Pinpoint the cell where the given text exists, returning its [x, y] midpoint coordinate. 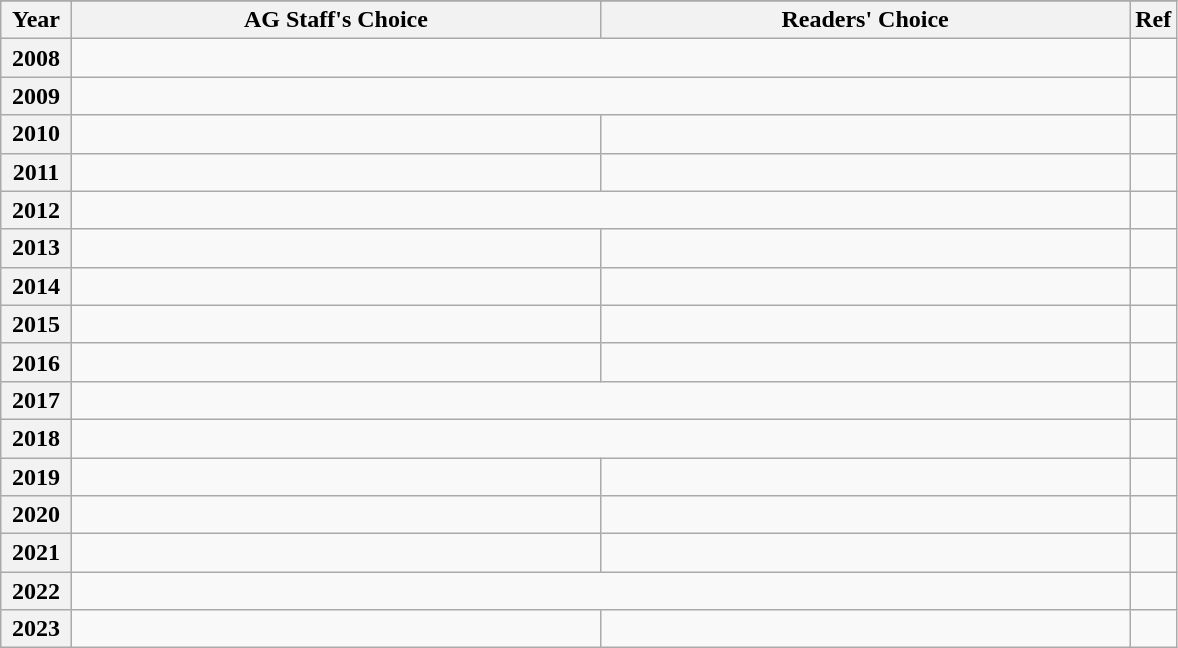
Readers' Choice [864, 20]
2011 [36, 172]
Year [36, 20]
2020 [36, 515]
2009 [36, 96]
2015 [36, 324]
2008 [36, 58]
2012 [36, 210]
2023 [36, 629]
AG Staff's Choice [336, 20]
2010 [36, 134]
2022 [36, 591]
2021 [36, 553]
2016 [36, 362]
2018 [36, 438]
2019 [36, 477]
2013 [36, 248]
2017 [36, 400]
Ref [1154, 20]
2014 [36, 286]
